Output the (X, Y) coordinate of the center of the cell containing the given text.  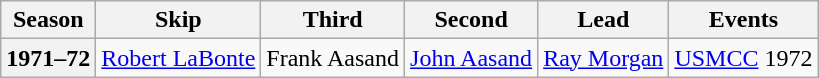
Frank Aasand (333, 58)
Robert LaBonte (178, 58)
Events (744, 20)
John Aasand (472, 58)
Third (333, 20)
Season (48, 20)
Ray Morgan (604, 58)
USMCC 1972 (744, 58)
Skip (178, 20)
Lead (604, 20)
1971–72 (48, 58)
Second (472, 20)
